Return the (X, Y) coordinate for the center point of the cell that contains the specified text.  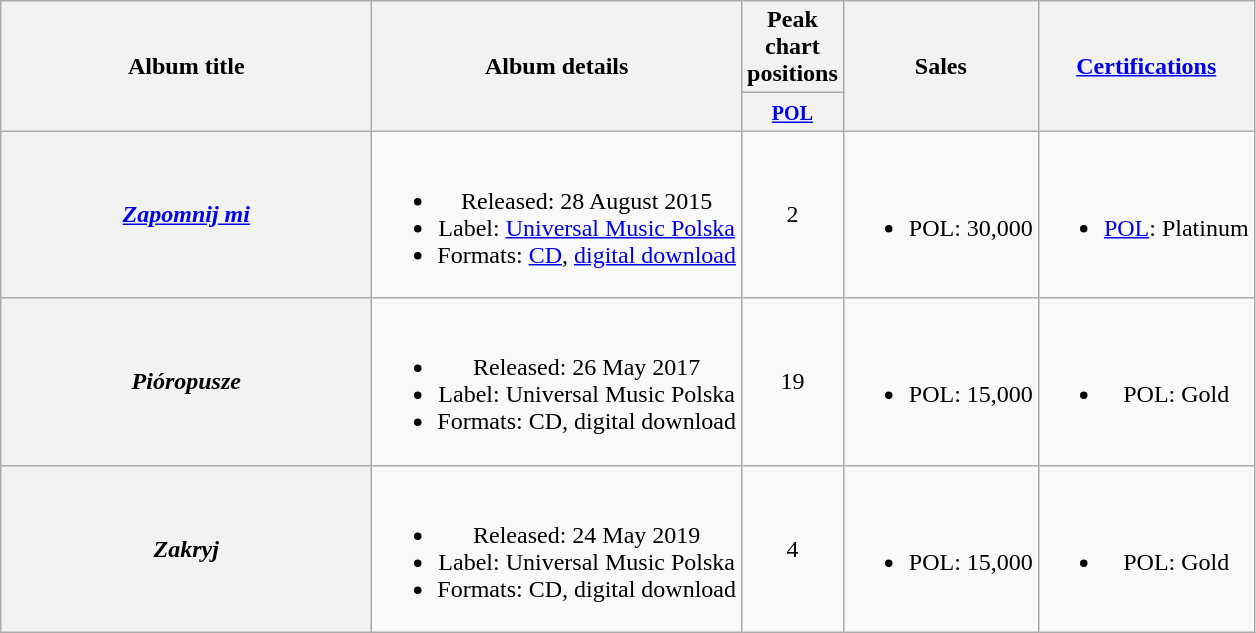
POL: 30,000 (940, 214)
POL: Platinum (1146, 214)
Released: 24 May 2019Label: Universal Music PolskaFormats: CD, digital download (557, 548)
19 (793, 382)
Released: 28 August 2015Label: Universal Music PolskaFormats: CD, digital download (557, 214)
Certifications (1146, 66)
Peak chart positions (793, 47)
Zapomnij mi (186, 214)
POL (793, 112)
4 (793, 548)
Released: 26 May 2017Label: Universal Music PolskaFormats: CD, digital download (557, 382)
2 (793, 214)
Sales (940, 66)
Album title (186, 66)
Pióropusze (186, 382)
Zakryj (186, 548)
Album details (557, 66)
